Identify which cell holds the provided text, then report its (X, Y) central coordinate. 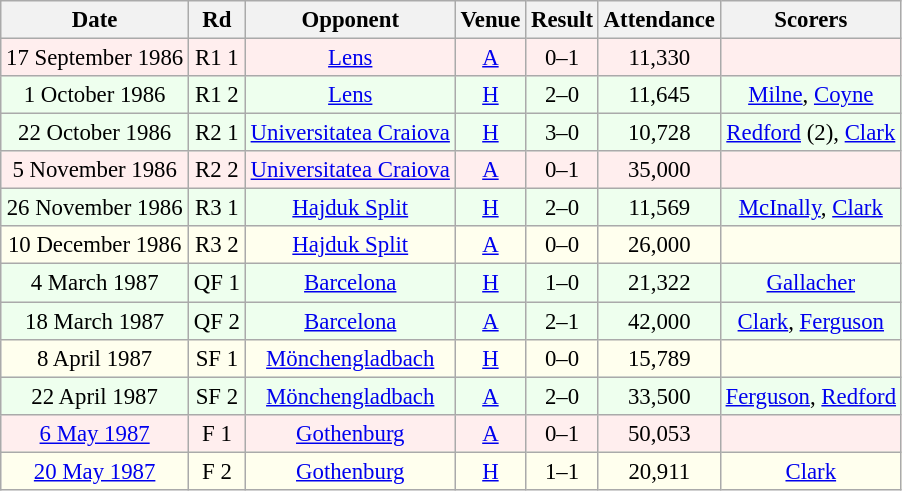
Ferguson, Redford (810, 396)
Clark, Ferguson (810, 321)
11,330 (659, 58)
QF 1 (218, 283)
21,322 (659, 283)
50,053 (659, 433)
35,000 (659, 170)
8 April 1987 (95, 358)
2–1 (562, 321)
3–0 (562, 133)
33,500 (659, 396)
R1 2 (218, 95)
SF 2 (218, 396)
11,569 (659, 208)
10,728 (659, 133)
F 2 (218, 471)
R2 2 (218, 170)
11,645 (659, 95)
Venue (490, 20)
20,911 (659, 471)
26,000 (659, 245)
R3 1 (218, 208)
1–0 (562, 283)
Scorers (810, 20)
McInally, Clark (810, 208)
Attendance (659, 20)
Date (95, 20)
26 November 1986 (95, 208)
QF 2 (218, 321)
Rd (218, 20)
15,789 (659, 358)
42,000 (659, 321)
1 October 1986 (95, 95)
22 October 1986 (95, 133)
6 May 1987 (95, 433)
4 March 1987 (95, 283)
5 November 1986 (95, 170)
F 1 (218, 433)
Opponent (350, 20)
R2 1 (218, 133)
Redford (2), Clark (810, 133)
22 April 1987 (95, 396)
20 May 1987 (95, 471)
10 December 1986 (95, 245)
Gallacher (810, 283)
18 March 1987 (95, 321)
Milne, Coyne (810, 95)
Clark (810, 471)
1–1 (562, 471)
R1 1 (218, 58)
17 September 1986 (95, 58)
SF 1 (218, 358)
R3 2 (218, 245)
Result (562, 20)
